Detect which cell encompasses the target text, then output its [X, Y] center coordinate. 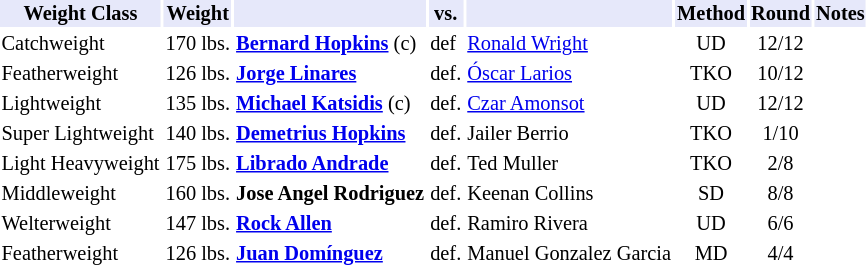
160 lbs. [198, 194]
Demetrius Hopkins [330, 134]
2/8 [781, 164]
def [446, 44]
Jailer Berrio [570, 134]
175 lbs. [198, 164]
8/8 [781, 194]
Rock Allen [330, 224]
Bernard Hopkins (c) [330, 44]
Round [781, 14]
1/10 [781, 134]
Middleweight [80, 194]
Librado Andrade [330, 164]
126 lbs. [198, 74]
10/12 [781, 74]
Jorge Linares [330, 74]
Weight [198, 14]
Keenan Collins [570, 194]
Ted Muller [570, 164]
Czar Amonsot [570, 104]
170 lbs. [198, 44]
Catchweight [80, 44]
Jose Angel Rodriguez [330, 194]
vs. [446, 14]
Method [712, 14]
140 lbs. [198, 134]
Notes [840, 14]
Ramiro Rivera [570, 224]
6/6 [781, 224]
Light Heavyweight [80, 164]
Ronald Wright [570, 44]
Featherweight [80, 74]
Weight Class [80, 14]
Super Lightweight [80, 134]
Michael Katsidis (c) [330, 104]
147 lbs. [198, 224]
Welterweight [80, 224]
135 lbs. [198, 104]
Óscar Larios [570, 74]
Lightweight [80, 104]
SD [712, 194]
